From the cell containing the given text, extract its center point as (X, Y) coordinate. 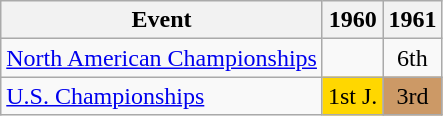
6th (412, 58)
3rd (412, 96)
U.S. Championships (162, 96)
Event (162, 20)
1960 (352, 20)
North American Championships (162, 58)
1961 (412, 20)
1st J. (352, 96)
